Return the (X, Y) coordinate for the center point of the cell that contains the specified text.  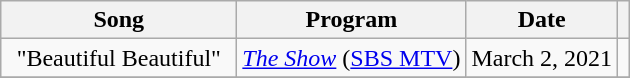
Program (352, 20)
March 2, 2021 (542, 58)
"Beautiful Beautiful" (119, 58)
The Show (SBS MTV) (352, 58)
Song (119, 20)
Date (542, 20)
